Capture the cell that displays the provided text and extract its [x, y] central coordinate. 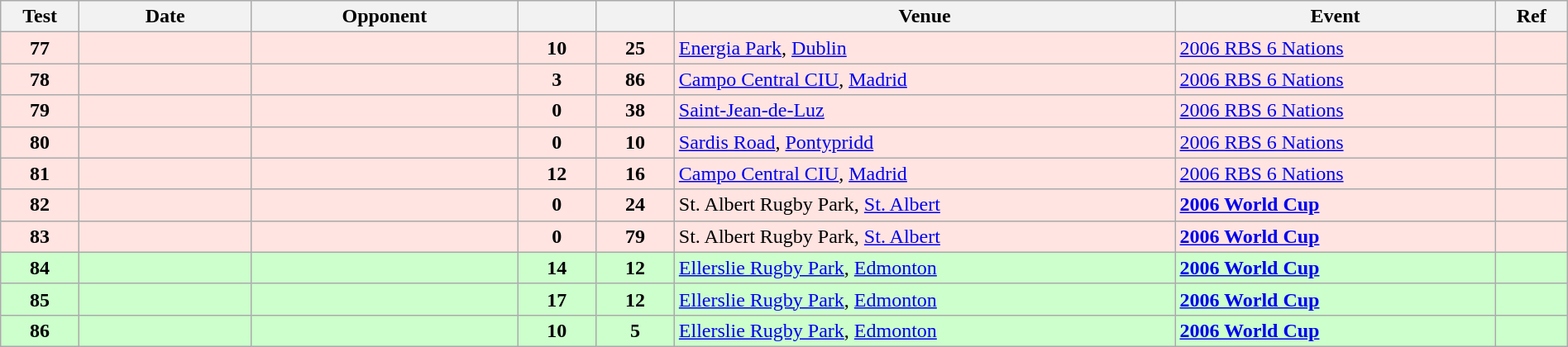
Energia Park, Dublin [925, 48]
38 [635, 111]
Event [1335, 17]
24 [635, 205]
81 [40, 173]
25 [635, 48]
77 [40, 48]
84 [40, 268]
82 [40, 205]
Opponent [385, 17]
Date [165, 17]
14 [557, 268]
16 [635, 173]
78 [40, 79]
5 [635, 330]
Test [40, 17]
Ref [1532, 17]
17 [557, 299]
Saint-Jean-de-Luz [925, 111]
85 [40, 299]
83 [40, 236]
Sardis Road, Pontypridd [925, 142]
3 [557, 79]
80 [40, 142]
Venue [925, 17]
